Scan for the cell matching the given text and deliver its [X, Y] coordinate at center. 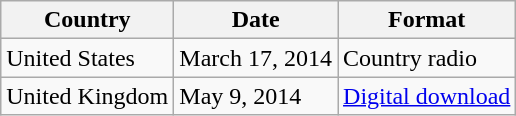
March 17, 2014 [256, 58]
Digital download [427, 96]
Country radio [427, 58]
United Kingdom [88, 96]
United States [88, 58]
May 9, 2014 [256, 96]
Country [88, 20]
Date [256, 20]
Format [427, 20]
